Extract the (x, y) coordinate from the center of the cell holding the provided text.  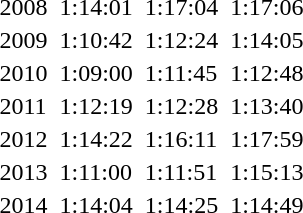
1:09:00 (96, 73)
1:10:42 (96, 40)
1:16:11 (181, 139)
1:11:45 (181, 73)
1:11:51 (181, 172)
1:12:19 (96, 106)
1:12:28 (181, 106)
1:12:24 (181, 40)
1:11:00 (96, 172)
1:14:22 (96, 139)
